Output the (X, Y) coordinate of the center of the cell containing the given text.  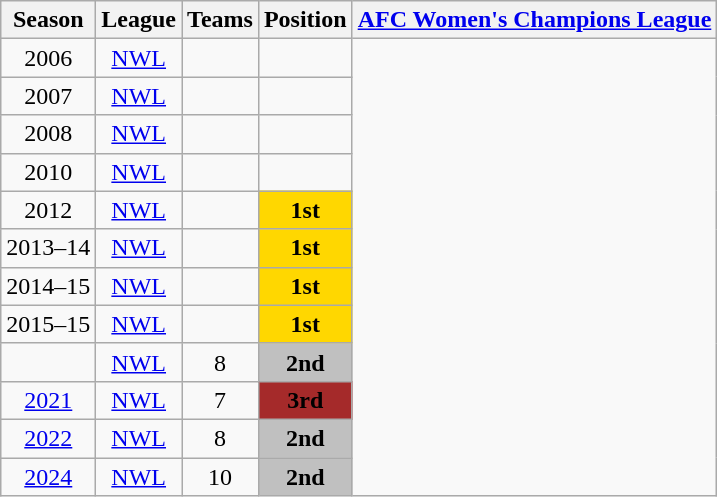
AFC Women's Champions League (534, 20)
2007 (48, 96)
Position (305, 20)
2012 (48, 210)
7 (220, 400)
10 (220, 477)
Teams (220, 20)
League (139, 20)
2014–15 (48, 286)
2015–15 (48, 324)
2006 (48, 58)
2024 (48, 477)
Season (48, 20)
2008 (48, 134)
2021 (48, 400)
2013–14 (48, 248)
2022 (48, 438)
3rd (305, 400)
2010 (48, 172)
